Identify which cell holds the provided text, then report its [x, y] central coordinate. 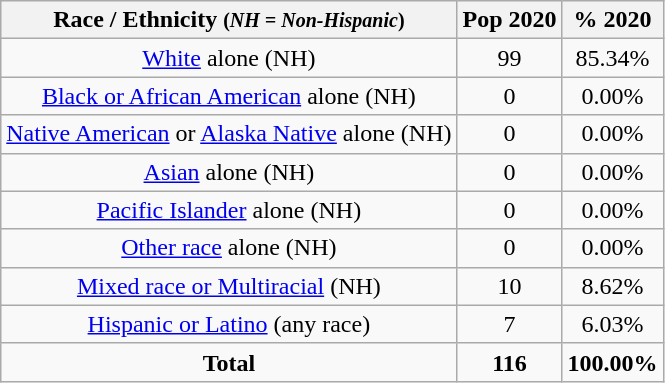
7 [510, 324]
Mixed race or Multiracial (NH) [229, 286]
Race / Ethnicity (NH = Non-Hispanic) [229, 20]
Hispanic or Latino (any race) [229, 324]
White alone (NH) [229, 58]
Asian alone (NH) [229, 172]
85.34% [612, 58]
Pacific Islander alone (NH) [229, 210]
100.00% [612, 362]
8.62% [612, 286]
Other race alone (NH) [229, 248]
Pop 2020 [510, 20]
Total [229, 362]
10 [510, 286]
99 [510, 58]
% 2020 [612, 20]
116 [510, 362]
6.03% [612, 324]
Black or African American alone (NH) [229, 96]
Native American or Alaska Native alone (NH) [229, 134]
